Extract the [x, y] coordinate from the center of the cell holding the provided text.  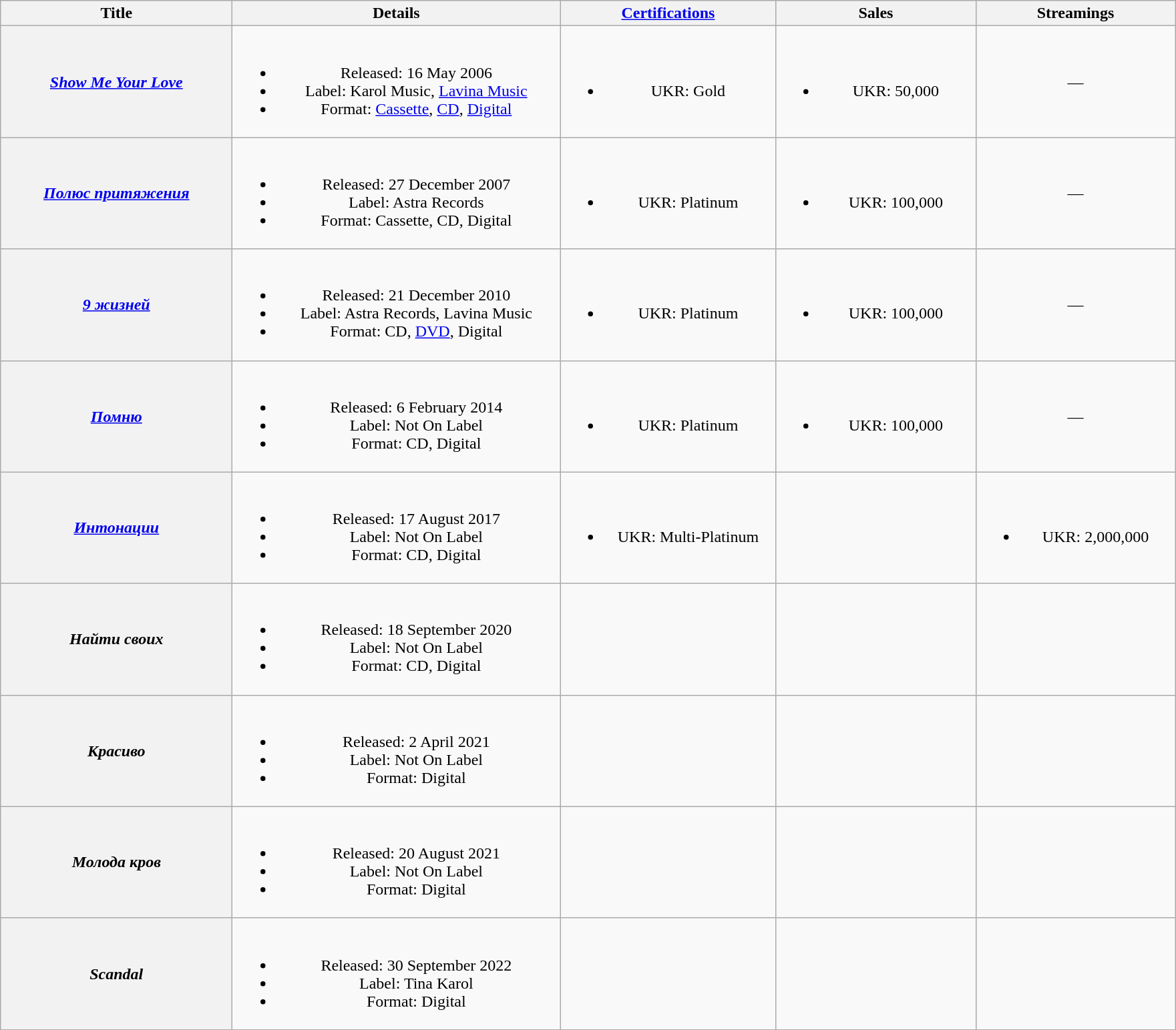
Streamings [1075, 13]
Полюс притяжения [116, 194]
Sales [876, 13]
Certifications [668, 13]
Помню [116, 417]
UKR: Gold [668, 81]
Released: 21 December 2010Label: Astra Records, Lavina MusicFormat: CD, DVD, Digital [397, 304]
Released: 20 August 2021Label: Not On LabelFormat: Digital [397, 862]
Released: 30 September 2022Label: Tina KarolFormat: Digital [397, 973]
Released: 16 May 2006Label: Karol Music, Lavina MusicFormat: Cassette, CD, Digital [397, 81]
UKR: 50,000 [876, 81]
Найти своих [116, 639]
9 жизней [116, 304]
UKR: Multi-Platinum [668, 527]
Details [397, 13]
Released: 18 September 2020Label: Not On LabelFormat: CD, Digital [397, 639]
UKR: 2,000,000 [1075, 527]
Released: 27 December 2007Label: Astra RecordsFormat: Cassette, CD, Digital [397, 194]
Красиво [116, 750]
Title [116, 13]
Released: 6 February 2014Label: Not On LabelFormat: CD, Digital [397, 417]
Released: 17 August 2017Label: Not On LabelFormat: CD, Digital [397, 527]
Show Me Your Love [116, 81]
Интонации [116, 527]
Released: 2 April 2021Label: Not On LabelFormat: Digital [397, 750]
Scandal [116, 973]
Молода кров [116, 862]
